Capture the cell that displays the provided text and extract its (x, y) central coordinate. 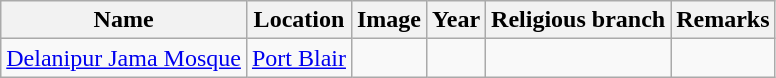
Religious branch (578, 20)
Location (298, 20)
Port Blair (298, 58)
Image (388, 20)
Delanipur Jama Mosque (124, 58)
Name (124, 20)
Remarks (723, 20)
Year (456, 20)
